Extract the [x, y] coordinate from the center of the cell holding the provided text.  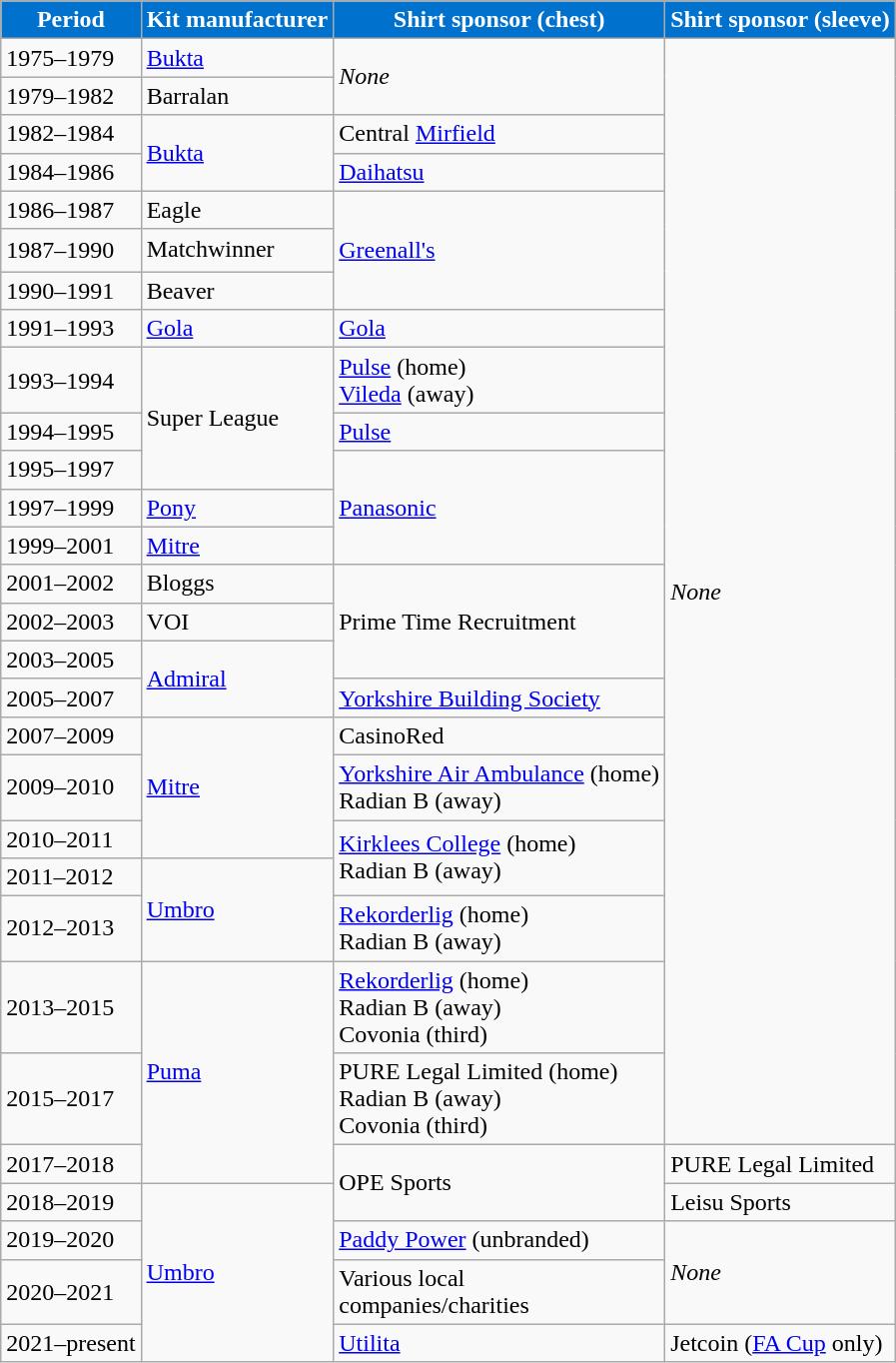
Shirt sponsor (sleeve) [781, 20]
Prime Time Recruitment [499, 622]
1997–1999 [71, 508]
Jetcoin (FA Cup only) [781, 1343]
Yorkshire Building Society [499, 697]
Period [71, 20]
2020–2021 [71, 1291]
2011–2012 [71, 877]
Leisu Sports [781, 1202]
2003–2005 [71, 660]
1995–1997 [71, 470]
VOI [238, 622]
Utilita [499, 1343]
Eagle [238, 210]
Beaver [238, 291]
1994–1995 [71, 432]
Panasonic [499, 508]
2010–2011 [71, 838]
1986–1987 [71, 210]
2007–2009 [71, 735]
Admiral [238, 679]
PURE Legal Limited (home)Radian B (away)Covonia (third) [499, 1099]
Rekorderlig (home)Radian B (away)Covonia (third) [499, 1007]
1991–1993 [71, 329]
1990–1991 [71, 291]
2005–2007 [71, 697]
Various localcompanies/charities [499, 1291]
2013–2015 [71, 1007]
Bloggs [238, 584]
2018–2019 [71, 1202]
Shirt sponsor (chest) [499, 20]
1993–1994 [71, 380]
Daihatsu [499, 172]
Central Mirfield [499, 134]
2001–2002 [71, 584]
2009–2010 [71, 787]
Greenall's [499, 250]
Kirklees College (home)Radian B (away) [499, 857]
1975–1979 [71, 58]
PURE Legal Limited [781, 1164]
Barralan [238, 96]
Pulse [499, 432]
Pulse (home)Vileda (away) [499, 380]
2019–2020 [71, 1240]
2017–2018 [71, 1164]
Paddy Power (unbranded) [499, 1240]
1982–1984 [71, 134]
1999–2001 [71, 546]
1979–1982 [71, 96]
2002–2003 [71, 622]
1987–1990 [71, 250]
Kit manufacturer [238, 20]
Super League [238, 418]
2015–2017 [71, 1099]
OPE Sports [499, 1183]
Yorkshire Air Ambulance (home)Radian B (away) [499, 787]
2021–present [71, 1343]
CasinoRed [499, 735]
Rekorderlig (home)Radian B (away) [499, 929]
Pony [238, 508]
2012–2013 [71, 929]
Puma [238, 1072]
Matchwinner [238, 250]
1984–1986 [71, 172]
